Detect which cell encompasses the target text, then output its [x, y] center coordinate. 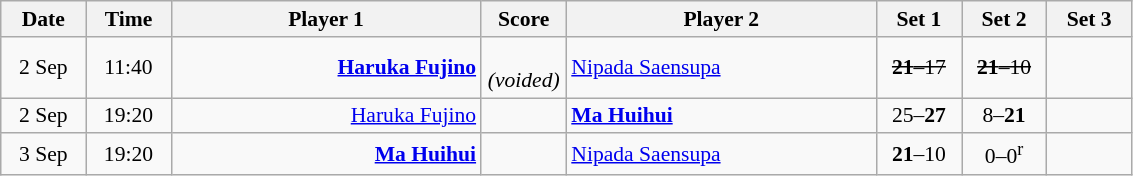
Date [44, 19]
Player 2 [721, 19]
Set 3 [1090, 19]
8–21 [1004, 116]
0–0r [1004, 154]
21–17 [918, 68]
25–27 [918, 116]
3 Sep [44, 154]
Player 1 [326, 19]
11:40 [128, 68]
Set 2 [1004, 19]
Time [128, 19]
(voided) [524, 68]
Score [524, 19]
Set 1 [918, 19]
